Scan for the cell matching the given text and deliver its [x, y] coordinate at center. 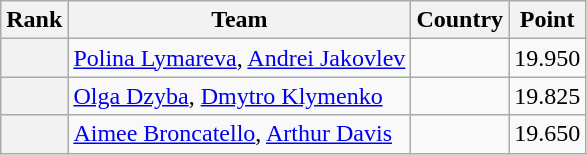
Olga Dzyba, Dmytro Klymenko [240, 96]
19.650 [548, 134]
Country [460, 20]
Aimee Broncatello, Arthur Davis [240, 134]
19.825 [548, 96]
Polina Lymareva, Andrei Jakovlev [240, 58]
Rank [34, 20]
19.950 [548, 58]
Team [240, 20]
Point [548, 20]
